Return (x, y) of the center of cell containing provided text 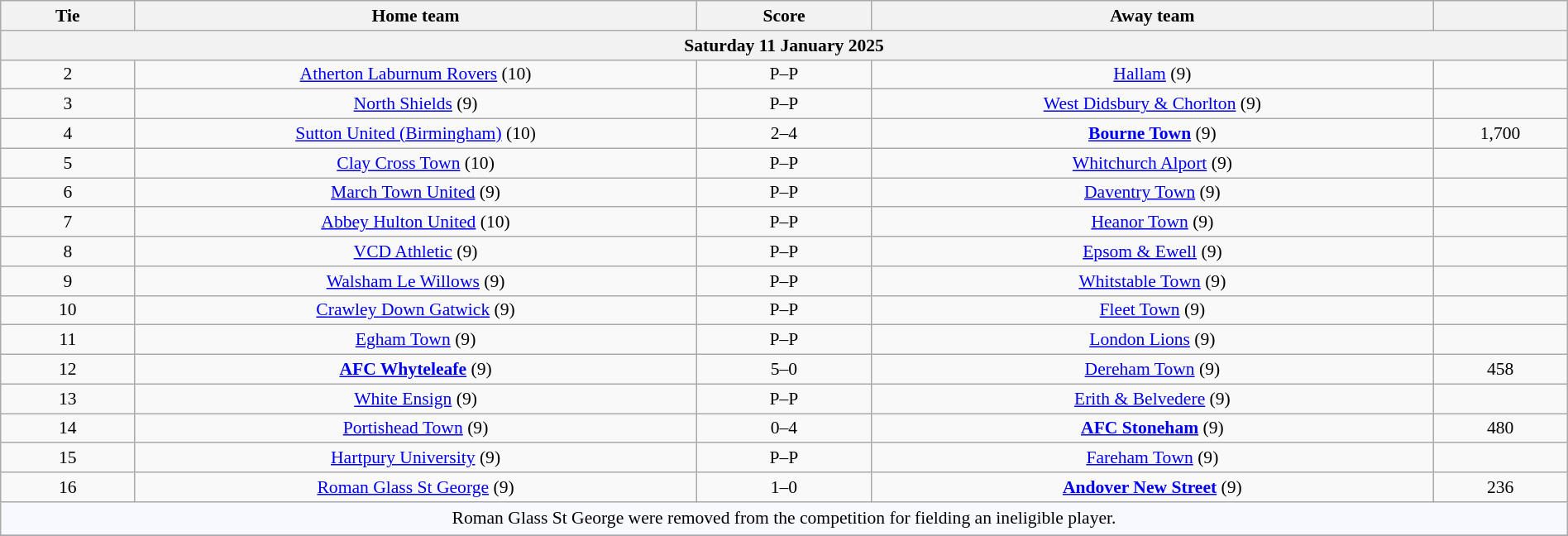
Atherton Laburnum Rovers (10) (415, 74)
236 (1500, 487)
14 (68, 428)
North Shields (9) (415, 104)
Hallam (9) (1153, 74)
11 (68, 340)
Egham Town (9) (415, 340)
Epsom & Ewell (9) (1153, 251)
Home team (415, 16)
Andover New Street (9) (1153, 487)
15 (68, 458)
3 (68, 104)
6 (68, 193)
Clay Cross Town (10) (415, 163)
AFC Stoneham (9) (1153, 428)
Bourne Town (9) (1153, 134)
Roman Glass St George were removed from the competition for fielding an ineligible player. (784, 519)
Dereham Town (9) (1153, 370)
AFC Whyteleafe (9) (415, 370)
Erith & Belvedere (9) (1153, 399)
Heanor Town (9) (1153, 223)
12 (68, 370)
13 (68, 399)
480 (1500, 428)
2–4 (784, 134)
Abbey Hulton United (10) (415, 223)
8 (68, 251)
Sutton United (Birmingham) (10) (415, 134)
Tie (68, 16)
Fleet Town (9) (1153, 310)
Walsham Le Willows (9) (415, 281)
2 (68, 74)
Away team (1153, 16)
Portishead Town (9) (415, 428)
West Didsbury & Chorlton (9) (1153, 104)
5–0 (784, 370)
White Ensign (9) (415, 399)
Roman Glass St George (9) (415, 487)
0–4 (784, 428)
1–0 (784, 487)
Fareham Town (9) (1153, 458)
458 (1500, 370)
Crawley Down Gatwick (9) (415, 310)
1,700 (1500, 134)
Hartpury University (9) (415, 458)
7 (68, 223)
5 (68, 163)
10 (68, 310)
Whitchurch Alport (9) (1153, 163)
March Town United (9) (415, 193)
9 (68, 281)
4 (68, 134)
Daventry Town (9) (1153, 193)
London Lions (9) (1153, 340)
Score (784, 16)
Whitstable Town (9) (1153, 281)
16 (68, 487)
VCD Athletic (9) (415, 251)
Saturday 11 January 2025 (784, 45)
